Return (X, Y) of the center of cell containing provided text 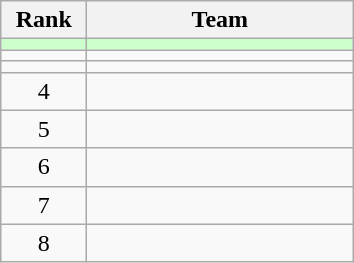
Rank (44, 20)
8 (44, 243)
5 (44, 129)
6 (44, 167)
4 (44, 91)
7 (44, 205)
Team (220, 20)
